Search for the cell housing the specified text and yield its [X, Y] center coordinate. 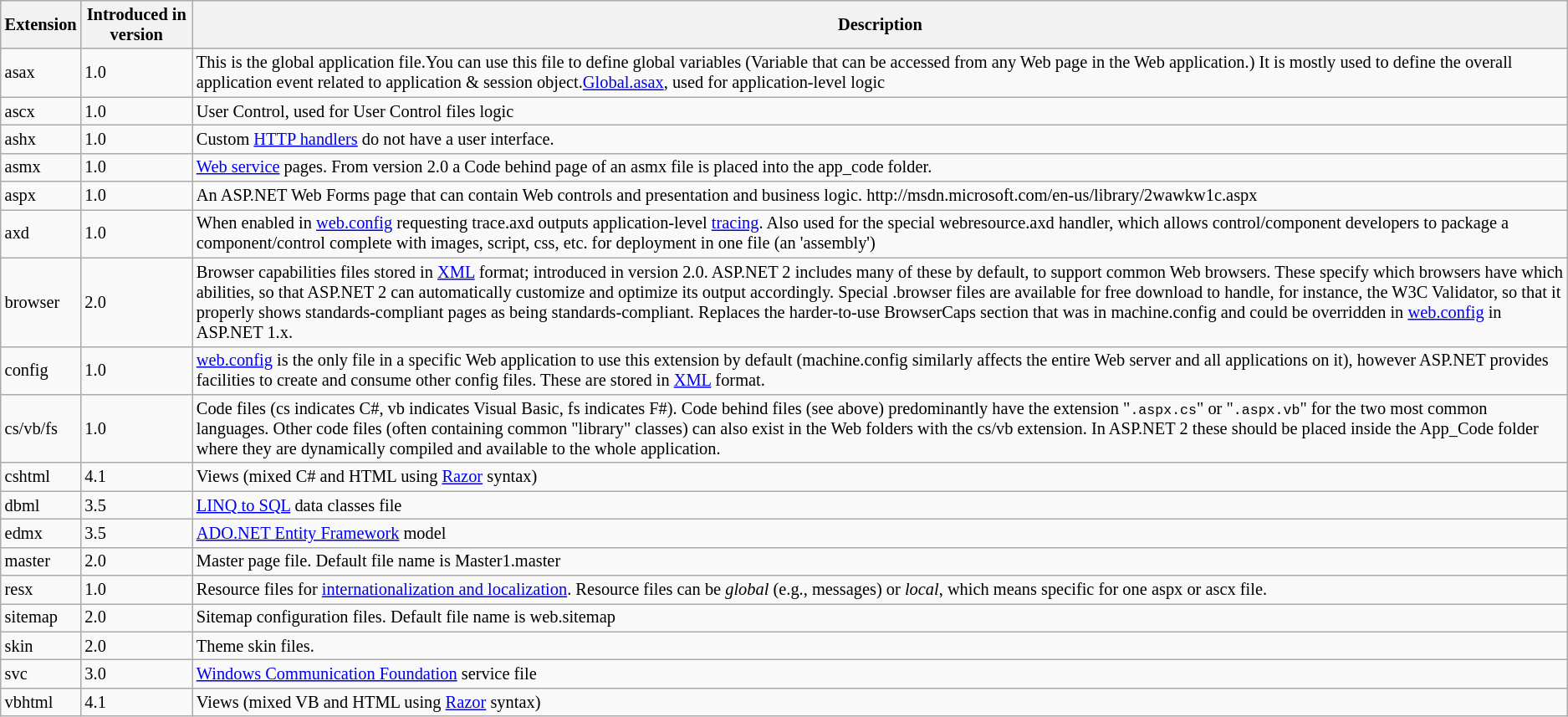
An ASP.NET Web Forms page that can contain Web controls and presentation and business logic. http://msdn.microsoft.com/en-us/library/2wawkw1c.aspx [880, 196]
LINQ to SQL data classes file [880, 505]
axd [41, 233]
Master page file. Default file name is Master1.master [880, 561]
3.0 [137, 673]
aspx [41, 196]
ascx [41, 111]
Views (mixed VB and HTML using Razor syntax) [880, 702]
ashx [41, 139]
Custom HTTP handlers do not have a user interface. [880, 139]
cshtml [41, 477]
resx [41, 590]
browser [41, 302]
Theme skin files. [880, 646]
asax [41, 73]
dbml [41, 505]
Extension [41, 24]
Views (mixed C# and HTML using Razor syntax) [880, 477]
ADO.NET Entity Framework model [880, 533]
cs/vb/fs [41, 428]
svc [41, 673]
Sitemap configuration files. Default file name is web.sitemap [880, 617]
master [41, 561]
Description [880, 24]
sitemap [41, 617]
User Control, used for User Control files logic [880, 111]
Windows Communication Foundation service file [880, 673]
edmx [41, 533]
Introduced in version [137, 24]
Web service pages. From version 2.0 a Code behind page of an asmx file is placed into the app_code folder. [880, 167]
config [41, 371]
skin [41, 646]
asmx [41, 167]
vbhtml [41, 702]
